Detect which cell encompasses the target text, then output its [x, y] center coordinate. 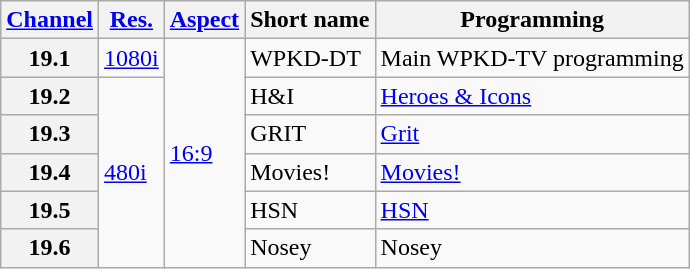
Main WPKD-TV programming [532, 58]
19.5 [50, 210]
GRIT [310, 134]
480i [132, 172]
H&I [310, 96]
Res. [132, 20]
19.4 [50, 172]
19.6 [50, 248]
Heroes & Icons [532, 96]
19.3 [50, 134]
Short name [310, 20]
19.2 [50, 96]
Aspect [204, 20]
Channel [50, 20]
1080i [132, 58]
16:9 [204, 153]
WPKD-DT [310, 58]
19.1 [50, 58]
Grit [532, 134]
Programming [532, 20]
